Determine the [x, y] coordinate at the center of the cell enclosing the given text.  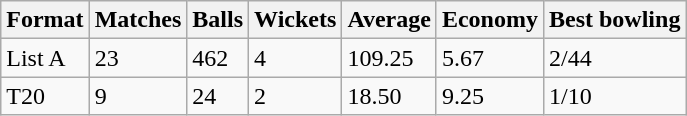
9.25 [490, 96]
2 [296, 96]
5.67 [490, 58]
24 [218, 96]
Format [45, 20]
Average [390, 20]
List A [45, 58]
109.25 [390, 58]
T20 [45, 96]
Best bowling [614, 20]
Wickets [296, 20]
18.50 [390, 96]
2/44 [614, 58]
Economy [490, 20]
Balls [218, 20]
4 [296, 58]
1/10 [614, 96]
9 [138, 96]
462 [218, 58]
23 [138, 58]
Matches [138, 20]
